Find where the given text appears and provide that cell's center as [x, y] coordinate. 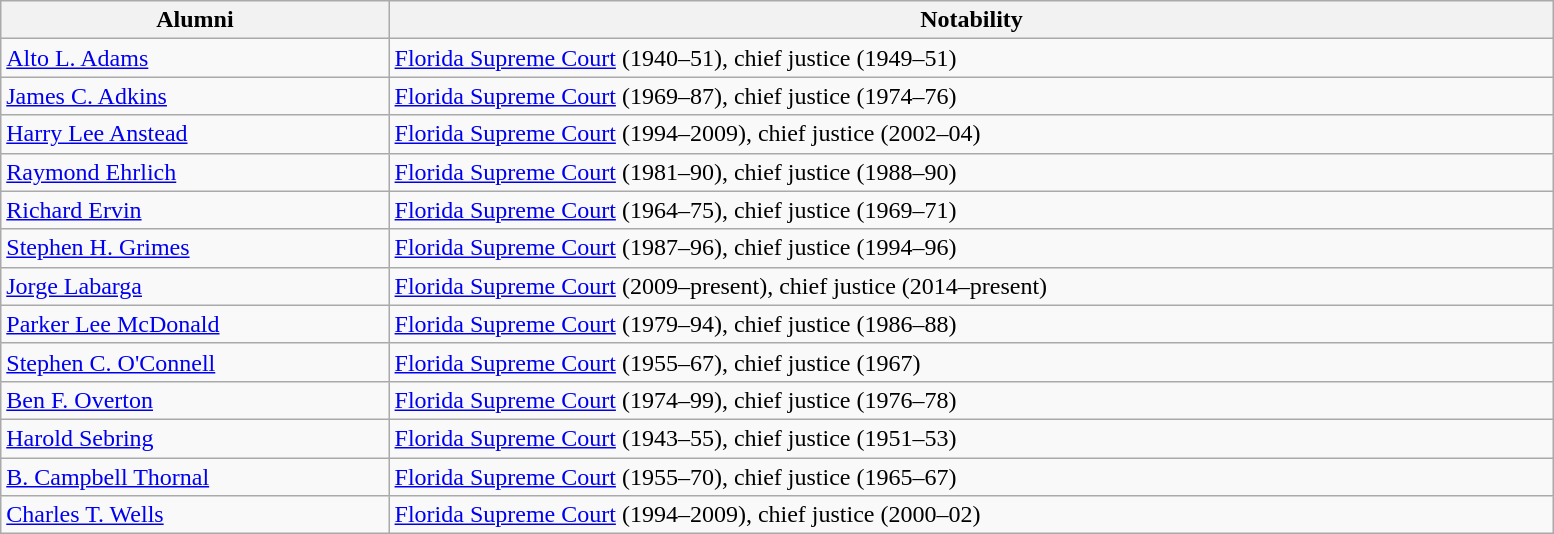
Florida Supreme Court (1955–70), chief justice (1965–67) [972, 477]
Alumni [195, 20]
Stephen H. Grimes [195, 248]
Raymond Ehrlich [195, 172]
Jorge Labarga [195, 286]
Florida Supreme Court (1955–67), chief justice (1967) [972, 362]
Harold Sebring [195, 438]
Florida Supreme Court (1979–94), chief justice (1986–88) [972, 324]
Florida Supreme Court (1969–87), chief justice (1974–76) [972, 96]
Florida Supreme Court (1943–55), chief justice (1951–53) [972, 438]
Florida Supreme Court (1981–90), chief justice (1988–90) [972, 172]
Ben F. Overton [195, 400]
Parker Lee McDonald [195, 324]
B. Campbell Thornal [195, 477]
Florida Supreme Court (1964–75), chief justice (1969–71) [972, 210]
Alto L. Adams [195, 58]
Harry Lee Anstead [195, 134]
Florida Supreme Court (1994–2009), chief justice (2002–04) [972, 134]
Florida Supreme Court (1994–2009), chief justice (2000–02) [972, 515]
Charles T. Wells [195, 515]
Stephen C. O'Connell [195, 362]
Florida Supreme Court (1987–96), chief justice (1994–96) [972, 248]
Florida Supreme Court (1940–51), chief justice (1949–51) [972, 58]
Notability [972, 20]
Florida Supreme Court (2009–present), chief justice (2014–present) [972, 286]
Richard Ervin [195, 210]
Florida Supreme Court (1974–99), chief justice (1976–78) [972, 400]
James C. Adkins [195, 96]
